Find where the given text appears and provide that cell's center as (X, Y) coordinate. 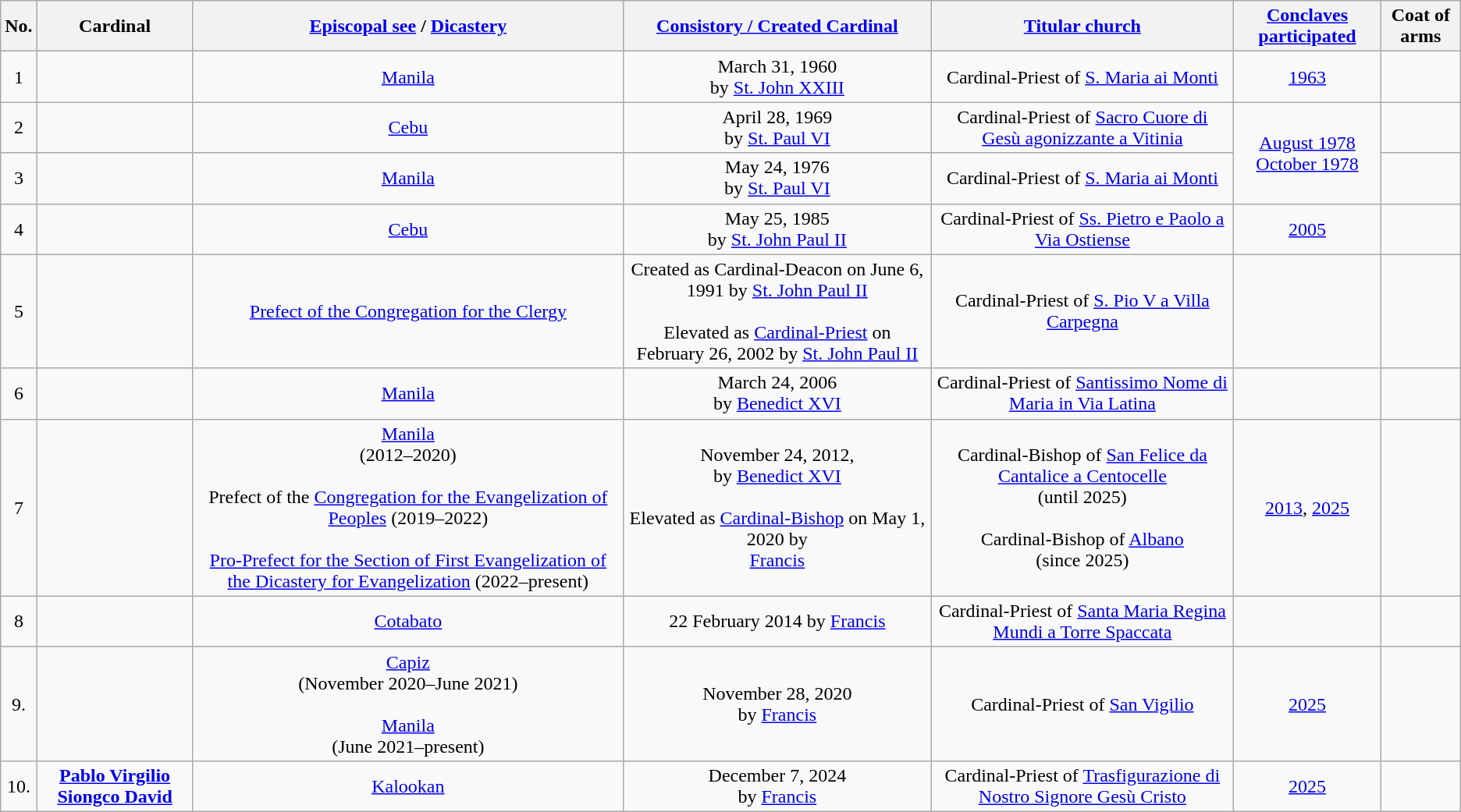
2005 (1308, 229)
Cardinal (115, 27)
November 28, 2020 by Francis (777, 704)
Cardinal-Priest of Sacro Cuore di Gesù agonizzante a Vitinia (1082, 128)
November 24, 2012, by Benedict XVI Elevated as Cardinal-Bishop on May 1, 2020 byFrancis (777, 507)
Cardinal-Priest of Santa Maria Regina Mundi a Torre Spaccata (1082, 621)
No. (19, 27)
Prefect of the Congregation for the Clergy (408, 311)
Cardinal-Priest of S. Pio V a Villa Carpegna (1082, 311)
December 7, 2024 by Francis (777, 786)
Pablo Virgilio Siongco David (115, 786)
9. (19, 704)
August 1978 October 1978 (1308, 153)
Cardinal-Priest of Santissimo Nome di Maria in Via Latina (1082, 393)
3 (19, 178)
May 25, 1985 by St. John Paul II (777, 229)
Coat of arms (1420, 27)
May 24, 1976 by St. Paul VI (777, 178)
Conclaves participated (1308, 27)
Cardinal-Priest of San Vigilio (1082, 704)
2 (19, 128)
Consistory / Created Cardinal (777, 27)
2013, 2025 (1308, 507)
8 (19, 621)
March 24, 2006 by Benedict XVI (777, 393)
Cardinal-Bishop of San Felice da Cantalice a Centocelle(until 2025)Cardinal-Bishop of Albano(since 2025) (1082, 507)
Cardinal-Priest of Trasfigurazione di Nostro Signore Gesù Cristo (1082, 786)
March 31, 1960 by St. John XXIII (777, 76)
4 (19, 229)
Episcopal see / Dicastery (408, 27)
7 (19, 507)
Cotabato (408, 621)
5 (19, 311)
April 28, 1969 by St. Paul VI (777, 128)
1 (19, 76)
Capiz (November 2020–June 2021) Manila (June 2021–present) (408, 704)
1963 (1308, 76)
Cardinal-Priest of Ss. Pietro e Paolo a Via Ostiense (1082, 229)
22 February 2014 by Francis (777, 621)
Kalookan (408, 786)
10. (19, 786)
Titular church (1082, 27)
Created as Cardinal-Deacon on June 6, 1991 by St. John Paul IIElevated as Cardinal-Priest on February 26, 2002 by St. John Paul II (777, 311)
6 (19, 393)
